Search for the cell housing the specified text and yield its [x, y] center coordinate. 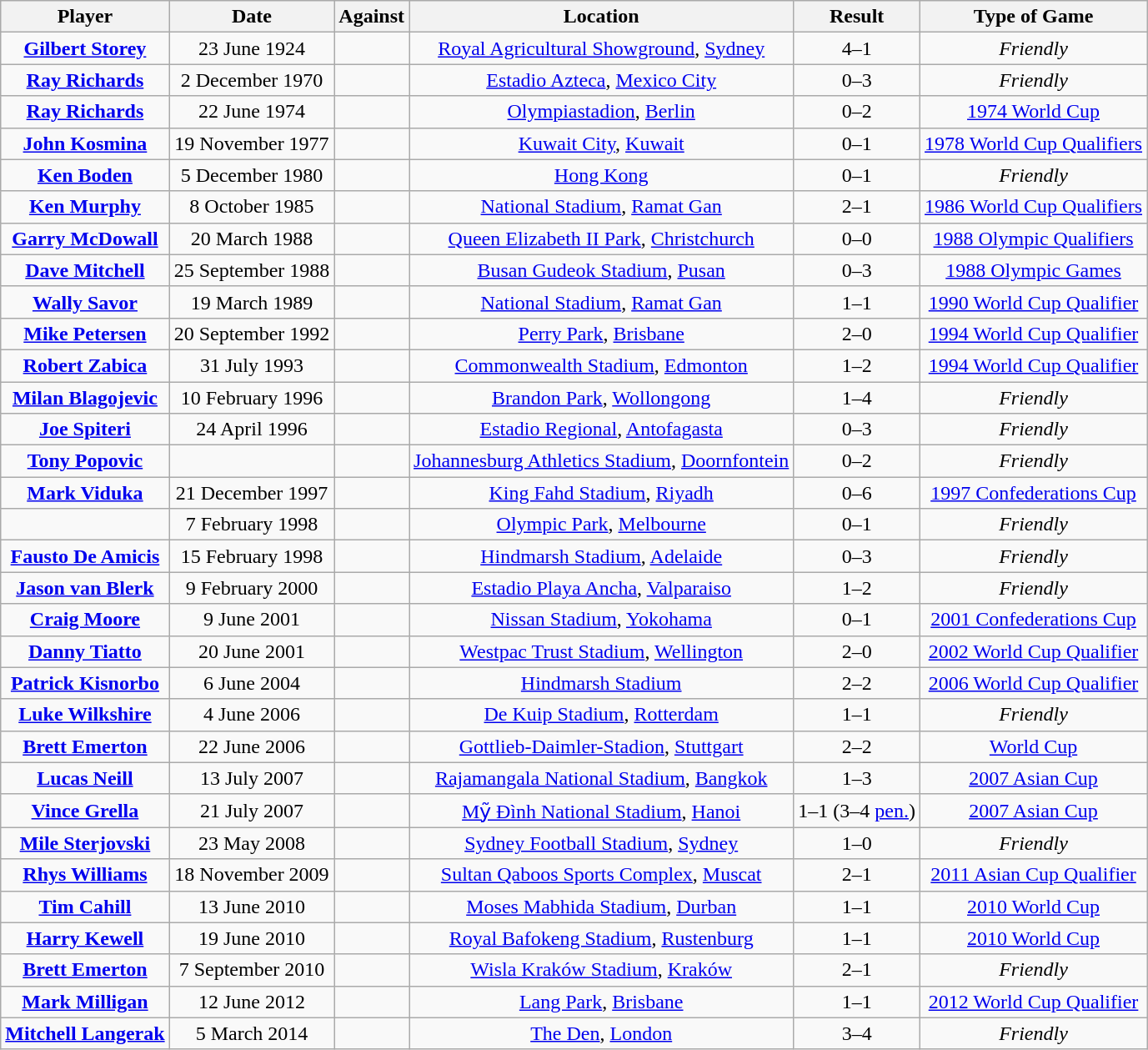
7 September 2010 [252, 970]
Fausto De Amicis [85, 556]
Hindmarsh Stadium [602, 683]
1–0 [857, 843]
2006 World Cup Qualifier [1034, 683]
De Kuip Stadium, Rotterdam [602, 715]
23 June 1924 [252, 48]
Luke Wilkshire [85, 715]
20 June 2001 [252, 651]
Joe Spiteri [85, 430]
9 June 2001 [252, 620]
Hindmarsh Stadium, Adelaide [602, 556]
Sydney Football Stadium, Sydney [602, 843]
1–3 [857, 778]
Brandon Park, Wollongong [602, 398]
5 December 1980 [252, 175]
1–4 [857, 398]
Mark Milligan [85, 1002]
Mark Viduka [85, 493]
Hong Kong [602, 175]
2 December 1970 [252, 80]
1–1 (3–4 pen.) [857, 811]
Tony Popovic [85, 461]
King Fahd Stadium, Riyadh [602, 493]
19 June 2010 [252, 938]
Mitchell Langerak [85, 1033]
Moses Mabhida Stadium, Durban [602, 907]
1974 World Cup [1034, 112]
1988 Olympic Games [1034, 270]
13 July 2007 [252, 778]
18 November 2009 [252, 875]
Wally Savor [85, 302]
Olympiastadion, Berlin [602, 112]
20 September 1992 [252, 334]
8 October 1985 [252, 207]
12 June 2012 [252, 1002]
24 April 1996 [252, 430]
Queen Elizabeth II Park, Christchurch [602, 239]
Gottlieb-Daimler-Stadion, Stuttgart [602, 746]
Date [252, 17]
1988 Olympic Qualifiers [1034, 239]
19 March 1989 [252, 302]
Lang Park, Brisbane [602, 1002]
Busan Gudeok Stadium, Pusan [602, 270]
2011 Asian Cup Qualifier [1034, 875]
4–1 [857, 48]
Estadio Regional, Antofagasta [602, 430]
5 March 2014 [252, 1033]
4 June 2006 [252, 715]
Westpac Trust Stadium, Wellington [602, 651]
21 July 2007 [252, 811]
Commonwealth Stadium, Edmonton [602, 365]
9 February 2000 [252, 588]
World Cup [1034, 746]
20 March 1988 [252, 239]
7 February 1998 [252, 525]
Milan Blagojevic [85, 398]
Mỹ Đình National Stadium, Hanoi [602, 811]
Estadio Azteca, Mexico City [602, 80]
Vince Grella [85, 811]
2012 World Cup Qualifier [1034, 1002]
1990 World Cup Qualifier [1034, 302]
Wisla Kraków Stadium, Kraków [602, 970]
Sultan Qaboos Sports Complex, Muscat [602, 875]
23 May 2008 [252, 843]
2001 Confederations Cup [1034, 620]
25 September 1988 [252, 270]
19 November 1977 [252, 143]
0–0 [857, 239]
Garry McDowall [85, 239]
Against [372, 17]
Jason van Blerk [85, 588]
Estadio Playa Ancha, Valparaiso [602, 588]
Rajamangala National Stadium, Bangkok [602, 778]
Gilbert Storey [85, 48]
1978 World Cup Qualifiers [1034, 143]
Tim Cahill [85, 907]
31 July 1993 [252, 365]
The Den, London [602, 1033]
2002 World Cup Qualifier [1034, 651]
22 June 1974 [252, 112]
Player [85, 17]
22 June 2006 [252, 746]
Danny Tiatto [85, 651]
Robert Zabica [85, 365]
Mile Sterjovski [85, 843]
Olympic Park, Melbourne [602, 525]
Rhys Williams [85, 875]
Royal Agricultural Showground, Sydney [602, 48]
10 February 1996 [252, 398]
Lucas Neill [85, 778]
Craig Moore [85, 620]
Royal Bafokeng Stadium, Rustenburg [602, 938]
Kuwait City, Kuwait [602, 143]
John Kosmina [85, 143]
Location [602, 17]
13 June 2010 [252, 907]
Type of Game [1034, 17]
Perry Park, Brisbane [602, 334]
3–4 [857, 1033]
Dave Mitchell [85, 270]
Nissan Stadium, Yokohama [602, 620]
21 December 1997 [252, 493]
15 February 1998 [252, 556]
Johannesburg Athletics Stadium, Doornfontein [602, 461]
6 June 2004 [252, 683]
Ken Murphy [85, 207]
1997 Confederations Cup [1034, 493]
Ken Boden [85, 175]
Result [857, 17]
Mike Petersen [85, 334]
0–6 [857, 493]
Patrick Kisnorbo [85, 683]
1986 World Cup Qualifiers [1034, 207]
Harry Kewell [85, 938]
